Capture the cell that displays the provided text and extract its (X, Y) central coordinate. 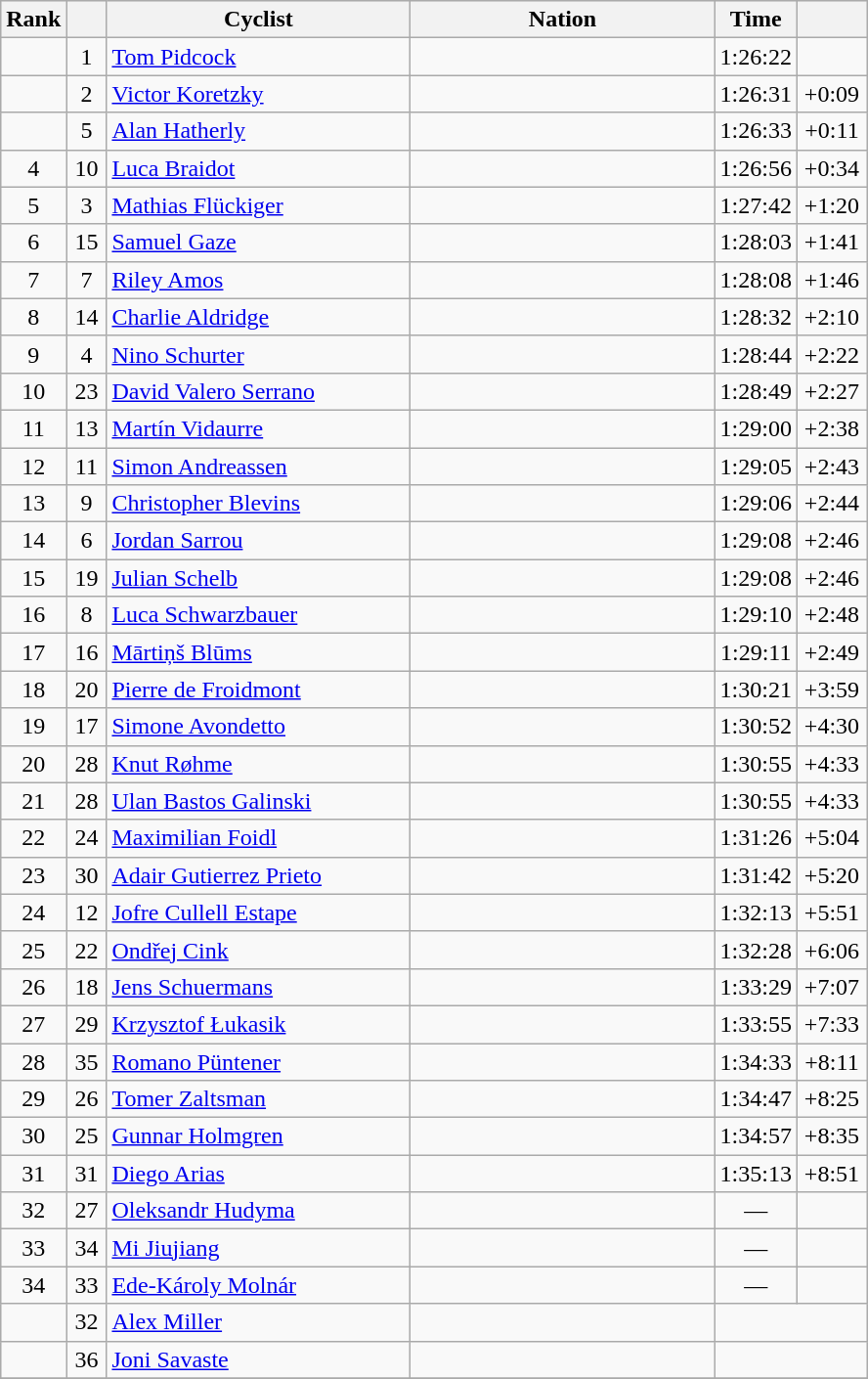
Mi Jiujiang (258, 1248)
+0:09 (831, 94)
+8:51 (831, 1174)
Jofre Cullell Estape (258, 912)
Adair Gutierrez Prieto (258, 875)
David Valero Serrano (258, 391)
+2:48 (831, 615)
1:34:33 (756, 1061)
1:30:21 (756, 689)
1:26:22 (756, 57)
Diego Arias (258, 1174)
1:29:05 (756, 467)
+2:10 (831, 317)
Maximilian Foidl (258, 838)
Mārtiņš Blūms (258, 652)
1 (86, 57)
36 (86, 1359)
3 (86, 205)
Knut Røhme (258, 764)
+2:43 (831, 467)
Joni Savaste (258, 1359)
+7:07 (831, 987)
1:28:49 (756, 391)
1:35:13 (756, 1174)
Krzysztof Łukasik (258, 1024)
1:32:28 (756, 950)
Romano Püntener (258, 1061)
Christopher Blevins (258, 504)
1:31:26 (756, 838)
+0:34 (831, 168)
Cyclist (258, 20)
1:32:13 (756, 912)
Simone Avondetto (258, 727)
1:31:42 (756, 875)
2 (86, 94)
1:29:06 (756, 504)
1:29:00 (756, 428)
Martín Vidaurre (258, 428)
Alan Hatherly (258, 131)
Julian Schelb (258, 578)
Jens Schuermans (258, 987)
Alex Miller (258, 1322)
Victor Koretzky (258, 94)
Rank (33, 20)
+7:33 (831, 1024)
1:33:29 (756, 987)
Pierre de Froidmont (258, 689)
21 (33, 801)
+8:35 (831, 1136)
+5:04 (831, 838)
1:26:56 (756, 168)
+6:06 (831, 950)
Ulan Bastos Galinski (258, 801)
+0:11 (831, 131)
1:28:44 (756, 354)
+3:59 (831, 689)
1:28:03 (756, 243)
Samuel Gaze (258, 243)
1:28:32 (756, 317)
Oleksandr Hudyma (258, 1211)
+5:51 (831, 912)
Time (756, 20)
Nation (563, 20)
+8:25 (831, 1099)
+1:46 (831, 280)
1:29:11 (756, 652)
1:33:55 (756, 1024)
+2:27 (831, 391)
Tom Pidcock (258, 57)
+2:49 (831, 652)
35 (86, 1061)
1:27:42 (756, 205)
1:29:10 (756, 615)
+2:38 (831, 428)
Luca Braidot (258, 168)
1:34:57 (756, 1136)
Nino Schurter (258, 354)
Tomer Zaltsman (258, 1099)
1:34:47 (756, 1099)
+8:11 (831, 1061)
+2:44 (831, 504)
Simon Andreassen (258, 467)
Mathias Flückiger (258, 205)
Charlie Aldridge (258, 317)
1:28:08 (756, 280)
+4:30 (831, 727)
+2:22 (831, 354)
Ondřej Cink (258, 950)
+1:20 (831, 205)
+5:20 (831, 875)
Riley Amos (258, 280)
Jordan Sarrou (258, 541)
+1:41 (831, 243)
1:30:52 (756, 727)
1:26:33 (756, 131)
Ede-Károly Molnár (258, 1285)
1:26:31 (756, 94)
Gunnar Holmgren (258, 1136)
Luca Schwarzbauer (258, 615)
